Detect which cell encompasses the target text, then output its (X, Y) center coordinate. 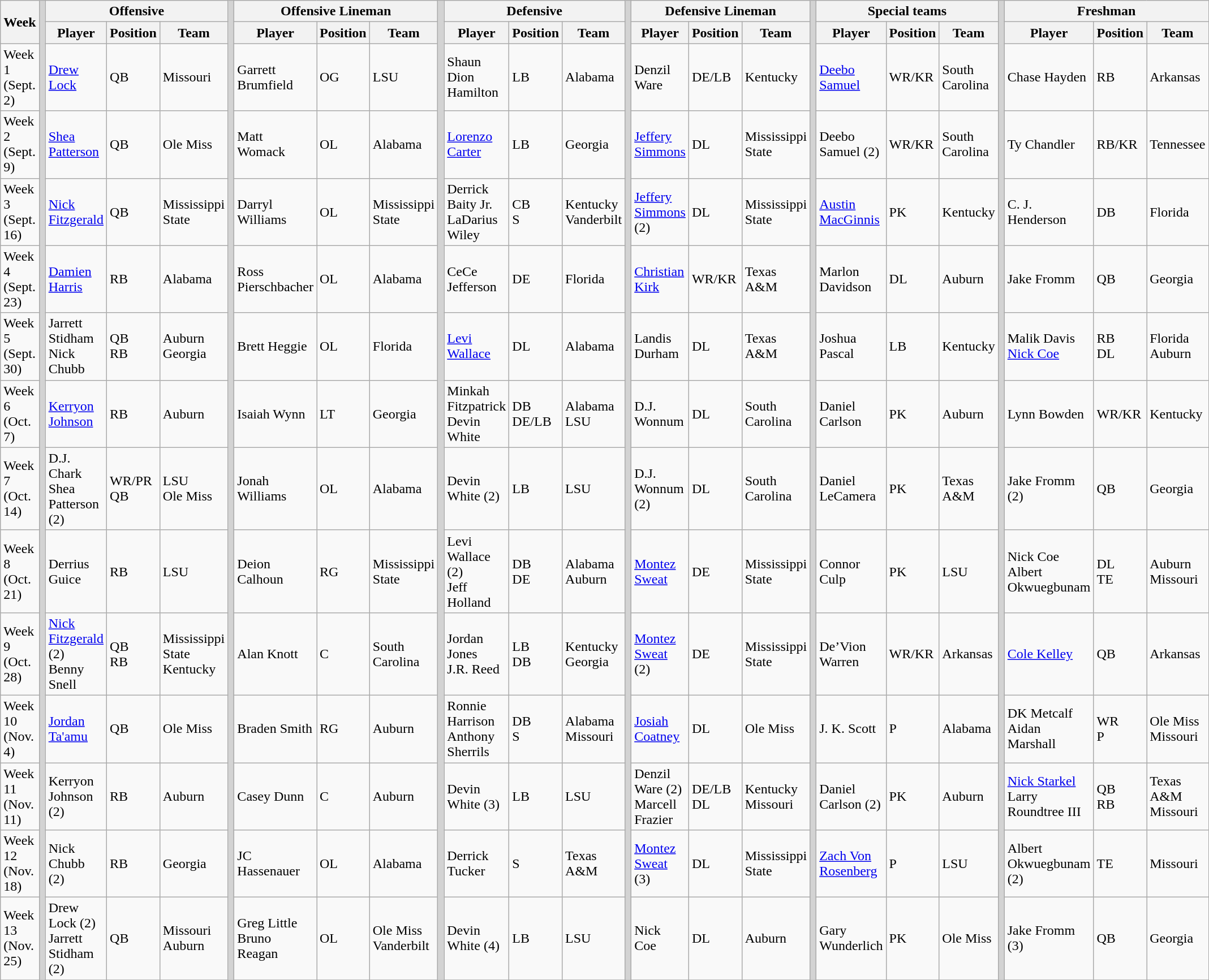
Kentucky Georgia (594, 654)
Jake Fromm (2) (1049, 489)
LT (343, 414)
Defensive Lineman (721, 11)
Derrius Guice (76, 571)
Levi Wallace (476, 346)
Missouri Auburn (193, 939)
Alabama Auburn (594, 571)
LB DB (536, 654)
Cole Kelley (1049, 654)
Week 10 (Nov. 4) (20, 728)
DE/LB DL (715, 796)
Devin White (3) (476, 796)
Nick Chubb (2) (76, 864)
Levi Wallace (2) Jeff Holland (476, 571)
WR/PR QB (134, 489)
Defensive (535, 11)
Week 8 (Oct. 21) (20, 571)
Nick Coe (660, 939)
DK Metcalf Aidan Marshall (1049, 728)
Auburn Georgia (193, 346)
Derrick Tucker (476, 864)
Joshua Pascal (851, 346)
Devin White (4) (476, 939)
Jake Fromm (3) (1049, 939)
Austin MacGinnis (851, 211)
Week 6 (Oct. 7) (20, 414)
Kerryon Johnson (2) (76, 796)
Isaiah Wynn (276, 414)
Auburn Missouri (1178, 571)
OG (343, 77)
Texas A&M Missouri (1178, 796)
Offensive Lineman (336, 11)
Ole Miss Missouri (1178, 728)
Alan Knott (276, 654)
D.J. Chark Shea Patterson (2) (76, 489)
Brett Heggie (276, 346)
Greg Little Bruno Reagan (276, 939)
Damien Harris (76, 279)
Daniel Carlson (2) (851, 796)
Daniel Carlson (851, 414)
Denzil Ware (660, 77)
DL TE (1120, 571)
Daniel LeCamera (851, 489)
Week 5 (Sept. 30) (20, 346)
Week 2 (Sept. 9) (20, 145)
Week 12 (Nov. 18) (20, 864)
Shea Patterson (76, 145)
Tennessee (1178, 145)
LSU Ole Miss (193, 489)
Kentucky Vanderbilt (594, 211)
TE (1120, 864)
Drew Lock (2) Jarrett Stidham (2) (76, 939)
Week 13 (Nov. 25) (20, 939)
Nick Coe Albert Okwuegbunam (1049, 571)
Connor Culp (851, 571)
Zach Von Rosenberg (851, 864)
Deion Calhoun (276, 571)
DB S (536, 728)
Nick Fitzgerald (76, 211)
D.J. Wonnum (2) (660, 489)
Jordan Ta'amu (76, 728)
Braden Smith (276, 728)
Ronnie Harrison Anthony Sherrils (476, 728)
Jonah Williams (276, 489)
Montez Sweat (3) (660, 864)
J. K. Scott (851, 728)
Ole Miss Vanderbilt (403, 939)
Deebo Samuel (2) (851, 145)
Mississippi State Kentucky (193, 654)
Week 4 (Sept. 23) (20, 279)
Ty Chandler (1049, 145)
Kentucky Missouri (776, 796)
Nick Starkel Larry Roundtree III (1049, 796)
Marlon Davidson (851, 279)
Montez Sweat (660, 571)
Derrick Baity Jr. LaDarius Wiley (476, 211)
JC Hassenauer (276, 864)
De’Vion Warren (851, 654)
Jarrett Stidham Nick Chubb (76, 346)
DB DE (536, 571)
Week (20, 22)
Shaun Dion Hamilton (476, 77)
Freshman (1107, 11)
Devin White (2) (476, 489)
WR P (1120, 728)
Darryl Williams (276, 211)
DE/LB (715, 77)
Alabama Missouri (594, 728)
DBDE/LB (536, 414)
Casey Dunn (276, 796)
Minkah Fitzpatrick Devin White (476, 414)
Matt Womack (276, 145)
Josiah Coatney (660, 728)
Albert Okwuegbunam (2) (1049, 864)
RB/KR (1120, 145)
Week 7 (Oct. 14) (20, 489)
Nick Fitzgerald (2) Benny Snell (76, 654)
Deebo Samuel (851, 77)
Florida Auburn (1178, 346)
Jake Fromm (1049, 279)
Garrett Brumfield (276, 77)
Chase Hayden (1049, 77)
DB (1120, 211)
Ross Pierschbacher (276, 279)
Jeffery Simmons (660, 145)
Week 9 (Oct. 28) (20, 654)
D.J. Wonnum (660, 414)
CB S (536, 211)
Week 3 (Sept. 16) (20, 211)
Week 1 (Sept. 2) (20, 77)
Malik Davis Nick Coe (1049, 346)
Alabama LSU (594, 414)
Christian Kirk (660, 279)
S (536, 864)
RB DL (1120, 346)
Week 11 (Nov. 11) (20, 796)
Special teams (907, 11)
Landis Durham (660, 346)
Jeffery Simmons (2) (660, 211)
Lynn Bowden (1049, 414)
Kerryon Johnson (76, 414)
Montez Sweat (2) (660, 654)
Denzil Ware (2) Marcell Frazier (660, 796)
C. J. Henderson (1049, 211)
CeCe Jefferson (476, 279)
Lorenzo Carter (476, 145)
Drew Lock (76, 77)
Offensive (137, 11)
Gary Wunderlich (851, 939)
Jordan Jones J.R. Reed (476, 654)
